Output the (x, y) coordinate of the center of the cell containing the given text.  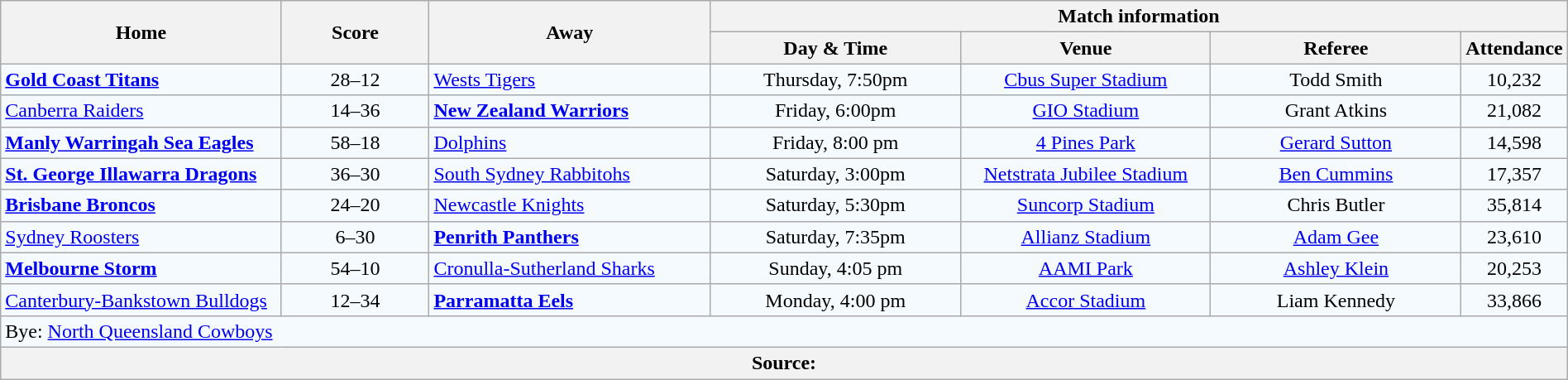
12–34 (356, 300)
Wests Tigers (570, 79)
6–30 (356, 237)
South Sydney Rabbitohs (570, 174)
Todd Smith (1336, 79)
33,866 (1514, 300)
New Zealand Warriors (570, 111)
Gold Coast Titans (141, 79)
Sunday, 4:05 pm (835, 268)
17,357 (1514, 174)
Parramatta Eels (570, 300)
St. George Illawarra Dragons (141, 174)
Netstrata Jubilee Stadium (1086, 174)
Referee (1336, 48)
Manly Warringah Sea Eagles (141, 142)
Chris Butler (1336, 205)
Friday, 8:00 pm (835, 142)
36–30 (356, 174)
54–10 (356, 268)
Bye: North Queensland Cowboys (784, 331)
Brisbane Broncos (141, 205)
AAMI Park (1086, 268)
Venue (1086, 48)
Newcastle Knights (570, 205)
Thursday, 7:50pm (835, 79)
Ashley Klein (1336, 268)
Sydney Roosters (141, 237)
21,082 (1514, 111)
Penrith Panthers (570, 237)
Gerard Sutton (1336, 142)
Suncorp Stadium (1086, 205)
Saturday, 3:00pm (835, 174)
Ben Cummins (1336, 174)
14–36 (356, 111)
Away (570, 32)
Grant Atkins (1336, 111)
Accor Stadium (1086, 300)
Day & Time (835, 48)
Saturday, 5:30pm (835, 205)
Allianz Stadium (1086, 237)
14,598 (1514, 142)
Home (141, 32)
28–12 (356, 79)
Adam Gee (1336, 237)
Dolphins (570, 142)
24–20 (356, 205)
GIO Stadium (1086, 111)
23,610 (1514, 237)
20,253 (1514, 268)
4 Pines Park (1086, 142)
Attendance (1514, 48)
35,814 (1514, 205)
Cronulla-Sutherland Sharks (570, 268)
Canberra Raiders (141, 111)
Liam Kennedy (1336, 300)
Friday, 6:00pm (835, 111)
58–18 (356, 142)
Cbus Super Stadium (1086, 79)
Match information (1140, 17)
Source: (784, 363)
Score (356, 32)
Saturday, 7:35pm (835, 237)
Monday, 4:00 pm (835, 300)
Melbourne Storm (141, 268)
Canterbury-Bankstown Bulldogs (141, 300)
10,232 (1514, 79)
